Provide the [x, y] coordinate of the cell's center where the given text is located.  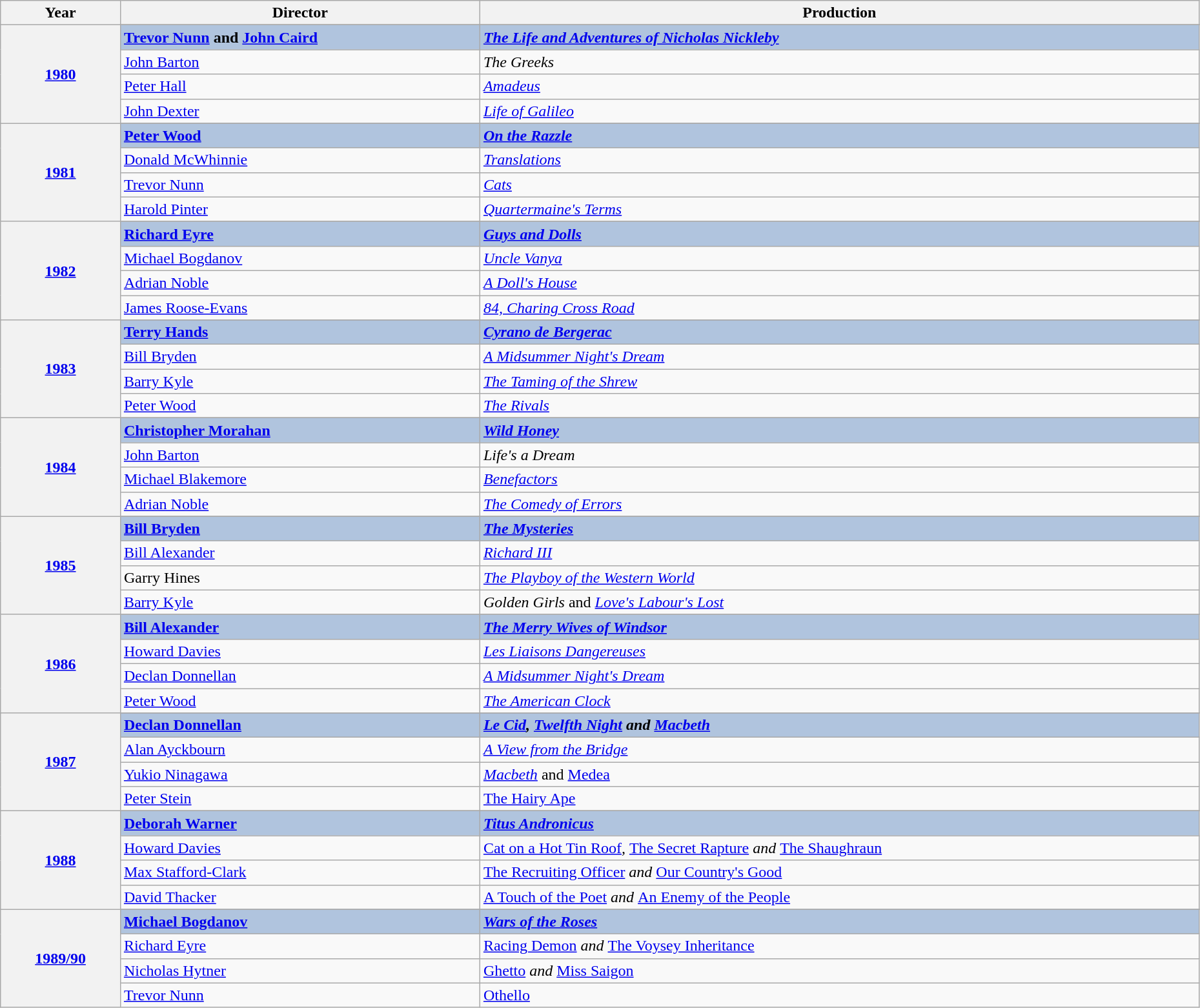
Life's a Dream [839, 455]
The Playboy of the Western World [839, 578]
Wars of the Roses [839, 922]
Max Stafford-Clark [300, 872]
Benefactors [839, 479]
1980 [61, 74]
Peter Stein [300, 799]
Production [839, 13]
1986 [61, 663]
Year [61, 13]
The Mysteries [839, 529]
Wild Honey [839, 430]
The Greeks [839, 62]
Michael Blakemore [300, 479]
1987 [61, 762]
James Roose-Evans [300, 308]
Golden Girls and Love's Labour's Lost [839, 602]
Christopher Morahan [300, 430]
Racing Demon and The Voysey Inheritance [839, 946]
John Dexter [300, 111]
Cats [839, 185]
The Rivals [839, 406]
1983 [61, 369]
Nicholas Hytner [300, 971]
Guys and Dolls [839, 234]
Garry Hines [300, 578]
On the Razzle [839, 136]
The Life and Adventures of Nicholas Nickleby [839, 37]
A Touch of the Poet and An Enemy of the People [839, 897]
Terry Hands [300, 332]
1984 [61, 467]
Ghetto and Miss Saigon [839, 971]
The Merry Wives of Windsor [839, 627]
Cyrano de Bergerac [839, 332]
Peter Hall [300, 86]
Cat on a Hot Tin Roof, The Secret Rapture and The Shaughraun [839, 848]
A Doll's House [839, 283]
The Comedy of Errors [839, 504]
Alan Ayckbourn [300, 750]
Uncle Vanya [839, 258]
Les Liaisons Dangereuses [839, 651]
1985 [61, 565]
The American Clock [839, 700]
Othello [839, 995]
The Taming of the Shrew [839, 381]
1982 [61, 270]
The Hairy Ape [839, 799]
1981 [61, 172]
1988 [61, 860]
Richard III [839, 553]
Harold Pinter [300, 209]
Deborah Warner [300, 823]
Titus Andronicus [839, 823]
The Recruiting Officer and Our Country's Good [839, 872]
Quartermaine's Terms [839, 209]
1989/90 [61, 958]
Translations [839, 160]
David Thacker [300, 897]
Director [300, 13]
84, Charing Cross Road [839, 308]
A View from the Bridge [839, 750]
Life of Galileo [839, 111]
Le Cid, Twelfth Night and Macbeth [839, 725]
Trevor Nunn and John Caird [300, 37]
Macbeth and Medea [839, 774]
Yukio Ninagawa [300, 774]
Donald McWhinnie [300, 160]
Amadeus [839, 86]
